Locate the cell with the specified text and output its [x, y] center coordinate. 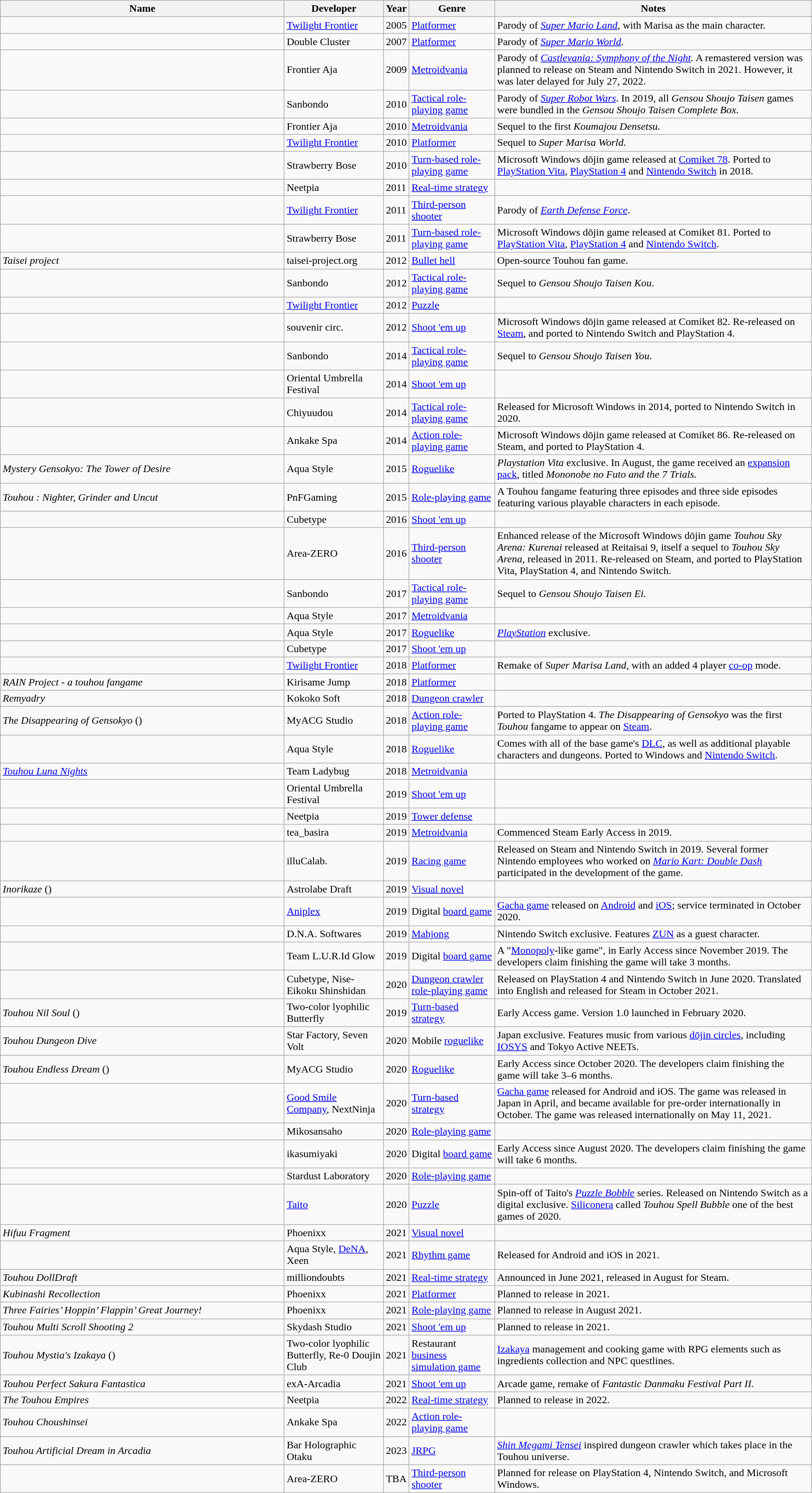
Parody of Super Mario Land, with Marisa as the main character. [653, 25]
Kokoko Soft [334, 699]
Released for Microsoft Windows in 2014, ported to Nintendo Switch in 2020. [653, 412]
Team L.U.R.Id Glow [334, 956]
Gacha game released on Android and iOS; service terminated in October 2020. [653, 911]
PlayStation exclusive. [653, 632]
2007 [396, 42]
Dungeon crawler [452, 699]
Kubinashi Recollection [142, 1294]
Planned to release in August 2021. [653, 1310]
2023 [396, 1450]
D.N.A. Softwares [334, 934]
Two-color lyophilic Butterfly [334, 1013]
Sequel to Super Marisa World. [653, 143]
Touhou Perfect Sakura Fantastica [142, 1383]
Restaurant business simulation game [452, 1355]
Shin Megami Tensei inspired dungeon crawler which takes place in the Touhou universe. [653, 1450]
Sequel to the first Koumajou Densetsu. [653, 126]
Bullet hell [452, 260]
Touhou Choushinsei [142, 1422]
Touhou Dungeon Dive [142, 1040]
Two-color lyophilic Butterfly, Re-0 Doujin Club [334, 1355]
Microsoft Windows dōjin game released at Comiket 78. Ported to PlayStation Vita, PlayStation 4 and Nintendo Switch in 2018. [653, 165]
Touhou Artificial Dream in Arcadia [142, 1450]
Early Access since October 2020. The developers claim finishing the game will take 3–6 months. [653, 1069]
Touhou Mystia's Izakaya () [142, 1355]
Remyadry [142, 699]
Racing game [452, 861]
Playstation Vita exclusive. In August, the game received an expansion pack, titled Mononobe no Futo and the 7 Trials. [653, 469]
TBA [396, 1479]
Touhou Endless Dream () [142, 1069]
Good Smile Company, NextNinja [334, 1103]
Early Access since August 2020. The developers claim finishing the game will take 6 months. [653, 1154]
RAIN Project - a touhou fangame [142, 682]
Parody of Super Robot Wars. In 2019, all Gensou Shoujo Taisen games were bundled in the Gensou Shoujo Taisen Complete Box. [653, 104]
Sequel to Gensou Shoujo Taisen Kou. [653, 283]
Touhou DollDraft [142, 1277]
Sequel to Gensou Shoujo Taisen You. [653, 356]
Notes [653, 9]
Touhou : Nighter, Grinder and Uncut [142, 497]
Inorikaze () [142, 889]
The Disappearing of Gensokyo () [142, 721]
Mahjong [452, 934]
Remake of Super Marisa Land, with an added 4 player co-op mode. [653, 665]
Mikosansaho [334, 1132]
tea_basira [334, 833]
Rhythm game [452, 1255]
Planned to release in 2022. [653, 1400]
Genre [452, 9]
PnFGaming [334, 497]
Three Fairies’ Hoppin’ Flappin’ Great Journey! [142, 1310]
exA-Arcadia [334, 1383]
Comes with all of the base game's DLC, as well as additional playable characters and dungeons. Ported to Windows and Nintendo Switch. [653, 749]
Izakaya management and cooking game with RPG elements such as ingredients collection and NPC questlines. [653, 1355]
2009 [396, 70]
Planned for release on PlayStation 4, Nintendo Switch, and Microsoft Windows. [653, 1479]
Tower defense [452, 816]
Touhou Multi Scroll Shooting 2 [142, 1327]
The Touhou Empires [142, 1400]
Early Access game. Version 1.0 launched in February 2020. [653, 1013]
Chiyuudou [334, 412]
Microsoft Windows dōjin game released at Comiket 86. Re-released on Steam, and ported to PlayStation 4. [653, 441]
Mobile roguelike [452, 1040]
milliondoubts [334, 1277]
Year [396, 9]
Announced in June 2021, released in August for Steam. [653, 1277]
Bar Holographic Otaku [334, 1450]
Aniplex [334, 911]
Touhou Nil Soul () [142, 1013]
Team Ladybug [334, 771]
Developer [334, 9]
Ported to PlayStation 4. The Disappearing of Gensokyo was the first Touhou fangame to appear on Steam. [653, 721]
taisei-project.org [334, 260]
Commenced Steam Early Access in 2019. [653, 833]
Taisei project [142, 260]
Released for Android and iOS in 2021. [653, 1255]
ikasumiyaki [334, 1154]
Released on PlayStation 4 and Nintendo Switch in June 2020. Translated into English and released for Steam in October 2021. [653, 984]
JRPG [452, 1450]
Kirisame Jump [334, 682]
Mystery Gensokyo: The Tower of Desire [142, 469]
Name [142, 9]
A "Monopoly-like game", in Early Access since November 2019. The developers claim finishing the game will take 3 months. [653, 956]
illuCalab. [334, 861]
Star Factory, Seven Volt [334, 1040]
Touhou Luna Nights [142, 771]
Dungeon crawler role-playing game [452, 984]
Japan exclusive. Features music from various dōjin circles, including IOSYS and Tokyo Active NEETs. [653, 1040]
Cubetype, Nise-Eikoku Shinshidan [334, 984]
Hifuu Fragment [142, 1233]
Arcade game, remake of Fantastic Danmaku Festival Part II. [653, 1383]
Nintendo Switch exclusive. Features ZUN as a guest character. [653, 934]
Parody of Super Mario World. [653, 42]
Parody of Earth Defense Force. [653, 210]
A Touhou fangame featuring three episodes and three side episodes featuring various playable characters in each episode. [653, 497]
2005 [396, 25]
Sequel to Gensou Shoujo Taisen Ei. [653, 594]
Aqua Style, DeNA, Xeen [334, 1255]
Microsoft Windows dōjin game released at Comiket 82. Re-released on Steam, and ported to Nintendo Switch and PlayStation 4. [653, 328]
Open-source Touhou fan game. [653, 260]
Microsoft Windows dōjin game released at Comiket 81. Ported to PlayStation Vita, PlayStation 4 and Nintendo Switch. [653, 238]
Taito [334, 1204]
souvenir circ. [334, 328]
Stardust Laboratory [334, 1176]
Astrolabe Draft [334, 889]
Skydash Studio [334, 1327]
Double Cluster [334, 42]
